Capture the cell that displays the provided text and extract its (x, y) central coordinate. 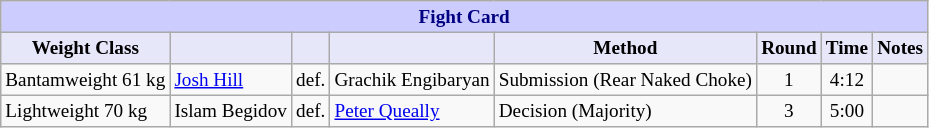
Submission (Rear Naked Choke) (625, 80)
Josh Hill (231, 80)
Time (846, 48)
Lightweight 70 kg (86, 111)
Weight Class (86, 48)
Notes (900, 48)
Round (790, 48)
Decision (Majority) (625, 111)
1 (790, 80)
Fight Card (464, 17)
Bantamweight 61 kg (86, 80)
5:00 (846, 111)
Grachik Engibaryan (412, 80)
3 (790, 111)
Method (625, 48)
4:12 (846, 80)
Peter Queally (412, 111)
Islam Begidov (231, 111)
